Extract the (X, Y) coordinate from the center of the cell holding the provided text.  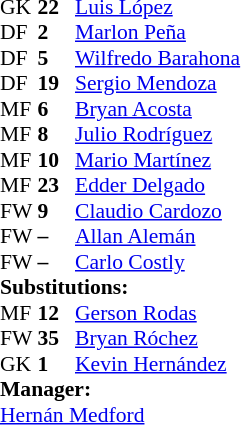
1 (57, 364)
Edder Delgado (158, 185)
Claudio Cardozo (158, 211)
Marlon Peña (158, 33)
23 (57, 185)
5 (57, 58)
8 (57, 135)
Carlo Costly (158, 262)
10 (57, 160)
9 (57, 211)
12 (57, 313)
GK (19, 364)
Allan Alemán (158, 237)
35 (57, 339)
6 (57, 109)
Bryan Róchez (158, 339)
Mario Martínez (158, 160)
19 (57, 83)
Julio Rodríguez (158, 135)
Bryan Acosta (158, 109)
Substitutions: (120, 287)
Gerson Rodas (158, 313)
Manager: (120, 389)
Kevin Hernández (158, 364)
2 (57, 33)
Sergio Mendoza (158, 83)
Wilfredo Barahona (158, 58)
